Locate the cell with the specified text and output its (x, y) center coordinate. 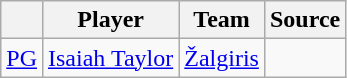
Žalgiris (222, 58)
Isaiah Taylor (110, 58)
PG (22, 58)
Player (110, 20)
Source (304, 20)
Team (222, 20)
